Extract the [x, y] coordinate from the center of the cell holding the provided text.  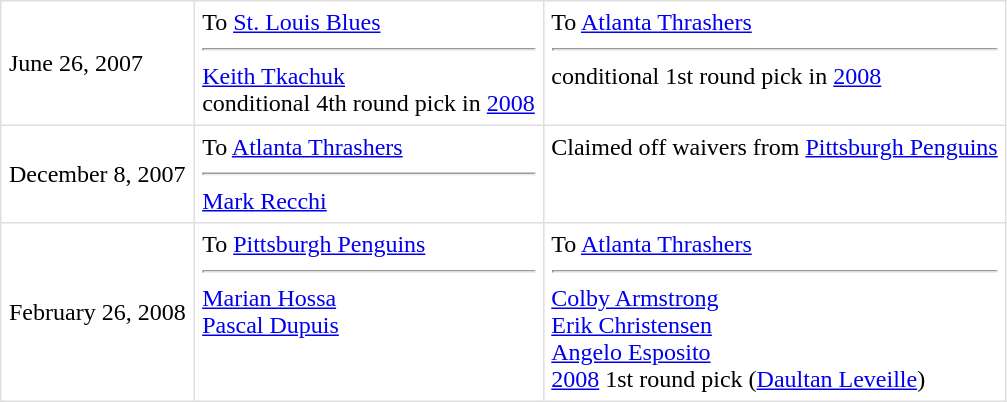
February 26, 2008 [98, 312]
To Atlanta Thrashers Colby Armstrong Erik Christensen Angelo Esposito 2008 1st round pick (Daultan Leveille) [774, 312]
June 26, 2007 [98, 63]
December 8, 2007 [98, 174]
To Pittsburgh Penguins Marian Hossa Pascal Dupuis [368, 312]
To Atlanta Thrashers conditional 1st round pick in 2008 [774, 63]
Claimed off waivers from Pittsburgh Penguins [774, 174]
To St. Louis Blues Keith Tkachuk conditional 4th round pick in 2008 [368, 63]
To Atlanta Thrashers Mark Recchi [368, 174]
